Detect which cell encompasses the target text, then output its (x, y) center coordinate. 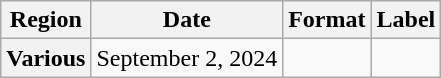
Date (187, 20)
Various (46, 58)
Label (406, 20)
Format (327, 20)
September 2, 2024 (187, 58)
Region (46, 20)
